Locate the cell with the specified text and output its (X, Y) center coordinate. 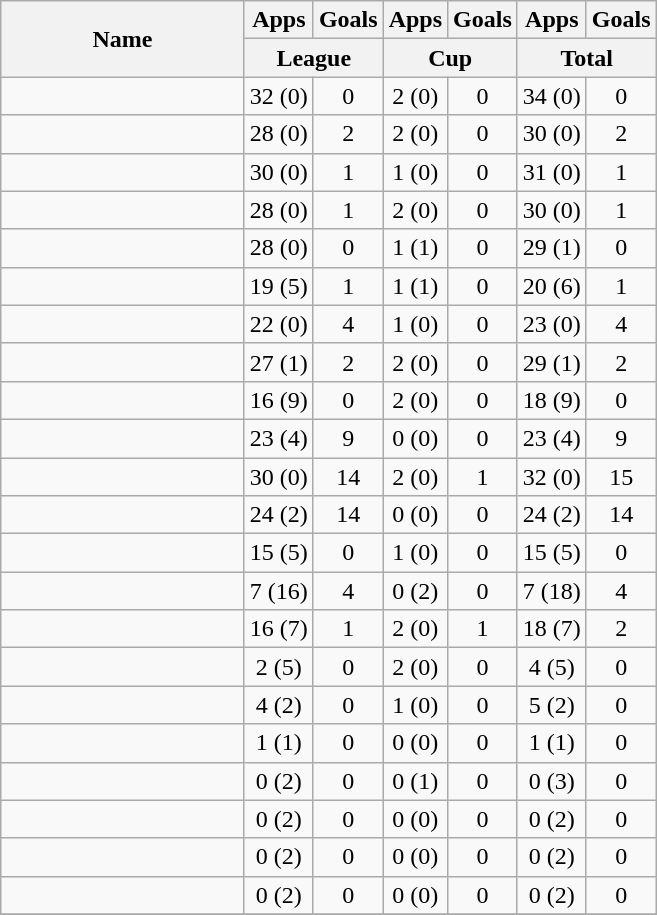
4 (2) (278, 705)
18 (7) (552, 629)
22 (0) (278, 324)
7 (16) (278, 591)
20 (6) (552, 286)
7 (18) (552, 591)
23 (0) (552, 324)
15 (621, 477)
Name (123, 39)
18 (9) (552, 400)
5 (2) (552, 705)
27 (1) (278, 362)
League (314, 58)
16 (9) (278, 400)
4 (5) (552, 667)
2 (5) (278, 667)
Cup (450, 58)
0 (1) (415, 781)
Total (586, 58)
19 (5) (278, 286)
34 (0) (552, 96)
31 (0) (552, 172)
16 (7) (278, 629)
0 (3) (552, 781)
